Output the [X, Y] coordinate of the center of the cell containing the given text.  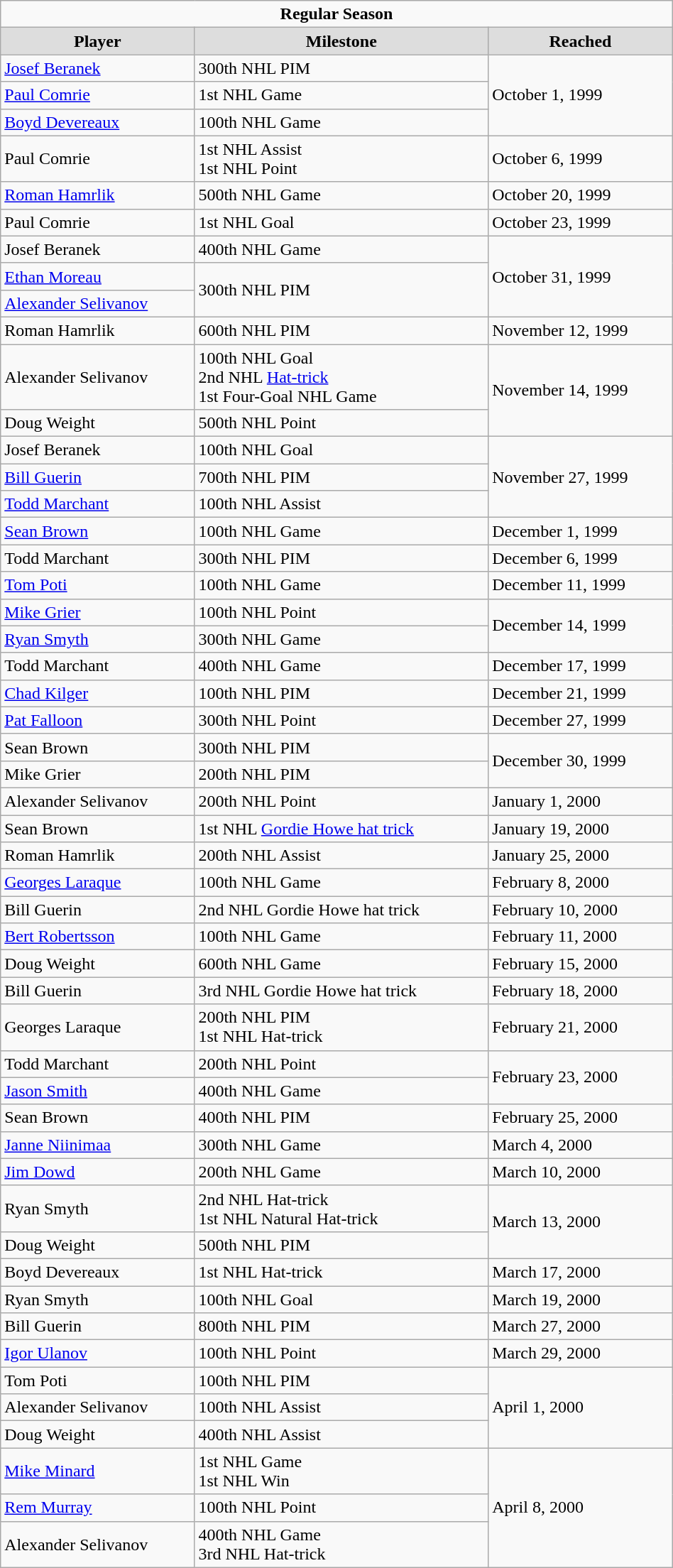
October 1, 1999 [581, 95]
January 25, 2000 [581, 856]
November 12, 1999 [581, 330]
1st NHL Hat-trick [341, 1272]
December 27, 1999 [581, 720]
Mike Minard [98, 1471]
December 11, 1999 [581, 585]
Jason Smith [98, 1091]
March 19, 2000 [581, 1299]
December 6, 1999 [581, 558]
2nd NHL Gordie Howe hat trick [341, 910]
200th NHL PIM [341, 774]
Ethan Moreau [98, 276]
1st NHL Game [341, 95]
Chad Kilger [98, 693]
400th NHL Game3rd NHL Hat-trick [341, 1544]
October 23, 1999 [581, 222]
October 6, 1999 [581, 159]
December 1, 1999 [581, 531]
400th NHL Assist [341, 1434]
October 20, 1999 [581, 195]
April 8, 2000 [581, 1508]
Player [98, 41]
Jim Dowd [98, 1172]
January 1, 2000 [581, 801]
February 10, 2000 [581, 910]
200th NHL Assist [341, 856]
March 4, 2000 [581, 1145]
3rd NHL Gordie Howe hat trick [341, 991]
March 13, 2000 [581, 1221]
600th NHL PIM [341, 330]
November 27, 1999 [581, 477]
December 17, 1999 [581, 666]
500th NHL Game [341, 195]
800th NHL PIM [341, 1327]
200th NHL Game [341, 1172]
February 18, 2000 [581, 991]
February 11, 2000 [581, 937]
March 27, 2000 [581, 1327]
Igor Ulanov [98, 1354]
February 8, 2000 [581, 883]
400th NHL PIM [341, 1118]
1st NHL Gordie Howe hat trick [341, 829]
November 14, 1999 [581, 390]
March 29, 2000 [581, 1354]
500th NHL Point [341, 423]
December 14, 1999 [581, 626]
2nd NHL Hat-trick1st NHL Natural Hat-trick [341, 1209]
100th NHL Goal2nd NHL Hat-trick1st Four-Goal NHL Game [341, 376]
1st NHL Assist1st NHL Point [341, 159]
Bert Robertsson [98, 937]
February 23, 2000 [581, 1077]
March 17, 2000 [581, 1272]
500th NHL PIM [341, 1245]
December 21, 1999 [581, 693]
Janne Niinimaa [98, 1145]
December 30, 1999 [581, 761]
January 19, 2000 [581, 829]
Milestone [341, 41]
Pat Falloon [98, 720]
February 15, 2000 [581, 964]
300th NHL Point [341, 720]
Reached [581, 41]
1st NHL Game1st NHL Win [341, 1471]
Regular Season [336, 14]
March 10, 2000 [581, 1172]
600th NHL Game [341, 964]
April 1, 2000 [581, 1408]
February 25, 2000 [581, 1118]
October 31, 1999 [581, 276]
February 21, 2000 [581, 1027]
1st NHL Goal [341, 222]
Rem Murray [98, 1508]
200th NHL PIM1st NHL Hat-trick [341, 1027]
700th NHL PIM [341, 477]
